For the text-containing cell, return its midpoint in [x, y] coordinate format. 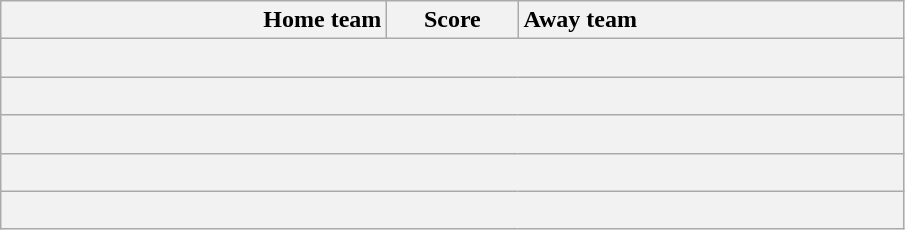
Home team [194, 20]
Score [452, 20]
Away team [711, 20]
